Return the [x, y] coordinate for the center point of the cell that contains the specified text.  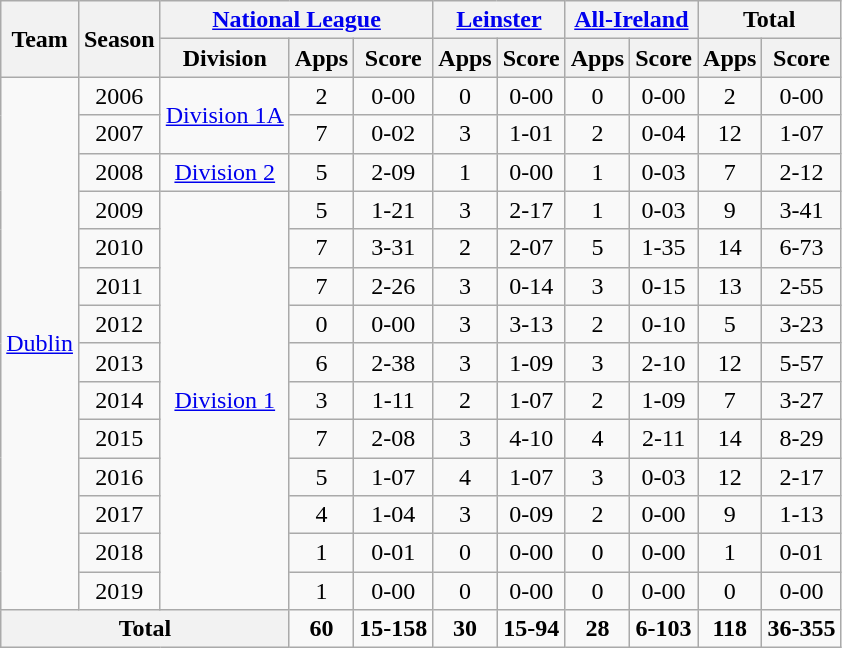
Leinster [499, 20]
15-158 [394, 629]
15-94 [531, 629]
2014 [119, 400]
2007 [119, 134]
5-57 [802, 362]
3-31 [394, 248]
2-10 [664, 362]
2-09 [394, 172]
2012 [119, 324]
28 [597, 629]
2-11 [664, 438]
2017 [119, 515]
National League [296, 20]
All-Ireland [631, 20]
3-27 [802, 400]
4-10 [531, 438]
Dublin [40, 344]
Division [224, 58]
2-08 [394, 438]
2-12 [802, 172]
2013 [119, 362]
6 [321, 362]
Season [119, 39]
0-09 [531, 515]
2-26 [394, 286]
0-04 [664, 134]
118 [730, 629]
0-15 [664, 286]
Division 1 [224, 400]
2-38 [394, 362]
2-55 [802, 286]
2009 [119, 210]
8-29 [802, 438]
Division 1A [224, 115]
2006 [119, 96]
13 [730, 286]
6-73 [802, 248]
60 [321, 629]
0-02 [394, 134]
2008 [119, 172]
1-13 [802, 515]
0-10 [664, 324]
2019 [119, 591]
1-04 [394, 515]
1-35 [664, 248]
1-01 [531, 134]
2011 [119, 286]
2016 [119, 477]
3-13 [531, 324]
Team [40, 39]
2-07 [531, 248]
0-14 [531, 286]
36-355 [802, 629]
2015 [119, 438]
3-23 [802, 324]
3-41 [802, 210]
1-21 [394, 210]
2018 [119, 553]
6-103 [664, 629]
1-11 [394, 400]
30 [465, 629]
2010 [119, 248]
Division 2 [224, 172]
